Return [x, y] of the center of cell containing provided text 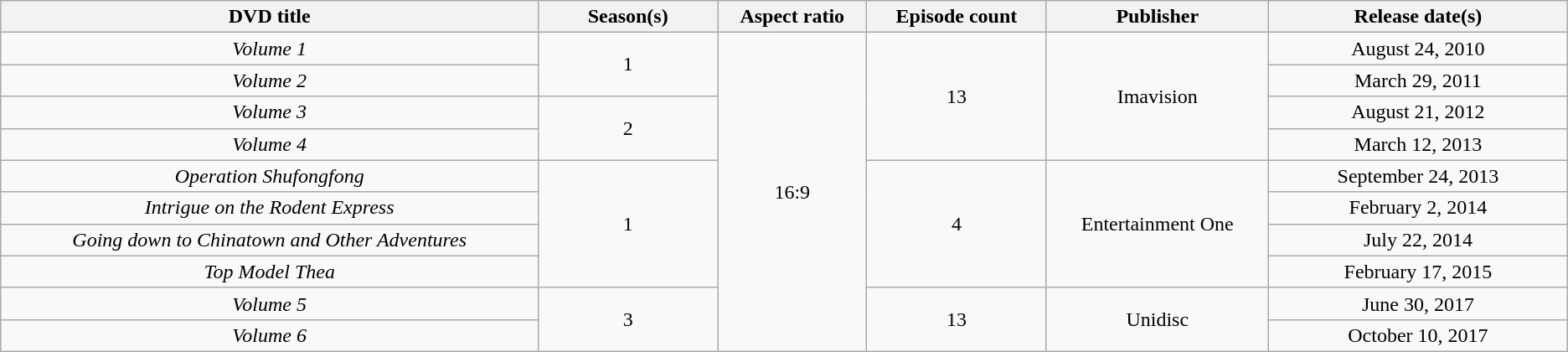
DVD title [270, 17]
August 21, 2012 [1419, 112]
16:9 [792, 193]
Release date(s) [1419, 17]
4 [957, 224]
September 24, 2013 [1419, 176]
Episode count [957, 17]
Volume 5 [270, 303]
July 22, 2014 [1419, 240]
Volume 2 [270, 80]
Unidisc [1158, 319]
2 [628, 128]
Entertainment One [1158, 224]
Volume 3 [270, 112]
3 [628, 319]
June 30, 2017 [1419, 303]
February 17, 2015 [1419, 272]
August 24, 2010 [1419, 49]
March 29, 2011 [1419, 80]
Volume 4 [270, 144]
Volume 1 [270, 49]
February 2, 2014 [1419, 208]
Going down to Chinatown and Other Adventures [270, 240]
Top Model Thea [270, 272]
Aspect ratio [792, 17]
Season(s) [628, 17]
Imavision [1158, 96]
Intrigue on the Rodent Express [270, 208]
Volume 6 [270, 335]
Publisher [1158, 17]
October 10, 2017 [1419, 335]
March 12, 2013 [1419, 144]
Operation Shufongfong [270, 176]
